Scan for the cell matching the given text and deliver its (x, y) coordinate at center. 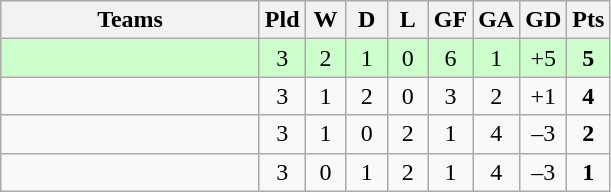
Pts (588, 20)
Teams (130, 20)
6 (450, 58)
GF (450, 20)
+5 (544, 58)
W (326, 20)
GD (544, 20)
GA (496, 20)
Pld (282, 20)
5 (588, 58)
L (408, 20)
D (366, 20)
+1 (544, 96)
